Locate the cell with the specified text and output its (X, Y) center coordinate. 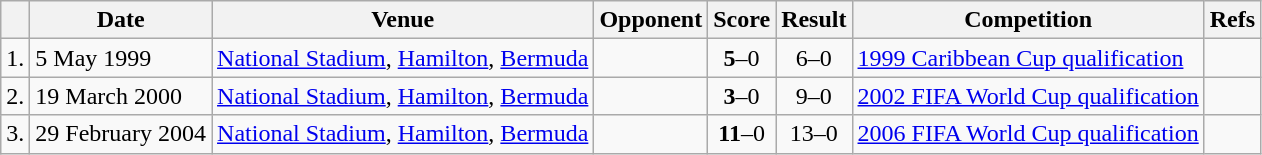
3. (16, 134)
2. (16, 96)
1999 Caribbean Cup qualification (1028, 58)
Date (121, 20)
1. (16, 58)
2002 FIFA World Cup qualification (1028, 96)
6–0 (814, 58)
Competition (1028, 20)
11–0 (742, 134)
5 May 1999 (121, 58)
Opponent (651, 20)
13–0 (814, 134)
3–0 (742, 96)
Refs (1232, 20)
Venue (403, 20)
Score (742, 20)
5–0 (742, 58)
19 March 2000 (121, 96)
2006 FIFA World Cup qualification (1028, 134)
Result (814, 20)
29 February 2004 (121, 134)
9–0 (814, 96)
